Determine the (x, y) coordinate at the center of the cell enclosing the given text.  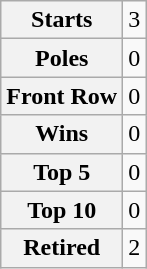
Top 10 (62, 210)
Top 5 (62, 172)
Poles (62, 58)
Starts (62, 20)
Retired (62, 248)
2 (134, 248)
3 (134, 20)
Wins (62, 134)
Front Row (62, 96)
